From the cell containing the given text, extract its center point as [X, Y] coordinate. 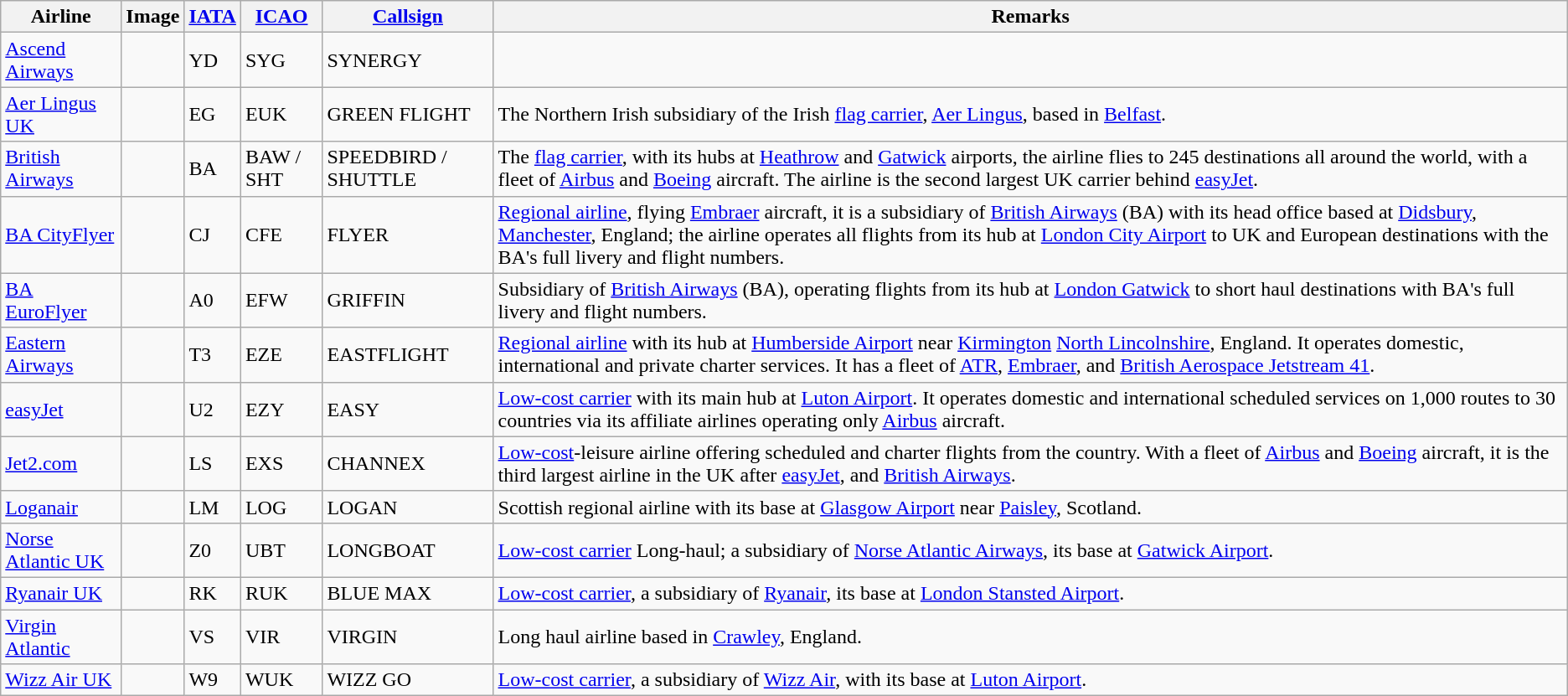
Scottish regional airline with its base at Glasgow Airport near Paisley, Scotland. [1030, 507]
LM [213, 507]
WUK [281, 680]
Virgin Atlantic [61, 637]
LOGAN [408, 507]
EZY [281, 409]
T3 [213, 355]
easyJet [61, 409]
LS [213, 464]
YD [213, 60]
EFW [281, 300]
EZE [281, 355]
FLYER [408, 235]
British Airways [61, 169]
Low-cost carrier Long-haul; a subsidiary of Norse Atlantic Airways, its base at Gatwick Airport. [1030, 549]
Low-cost carrier, a subsidiary of Ryanair, its base at London Stansted Airport. [1030, 593]
ICAO [281, 17]
WIZZ GO [408, 680]
W9 [213, 680]
CHANNEX [408, 464]
BAW / SHT [281, 169]
Remarks [1030, 17]
BLUE MAX [408, 593]
Norse Atlantic UK [61, 549]
VS [213, 637]
RUK [281, 593]
EG [213, 114]
Long haul airline based in Crawley, England. [1030, 637]
Wizz Air UK [61, 680]
Z0 [213, 549]
Ryanair UK [61, 593]
GREEN FLIGHT [408, 114]
U2 [213, 409]
EASY [408, 409]
VIRGIN [408, 637]
SYNERGY [408, 60]
BA EuroFlyer [61, 300]
Loganair [61, 507]
RK [213, 593]
GRIFFIN [408, 300]
Aer Lingus UK [61, 114]
LONGBOAT [408, 549]
SPEEDBIRD / SHUTTLE [408, 169]
SYG [281, 60]
CJ [213, 235]
Image [152, 17]
UBT [281, 549]
Ascend Airways [61, 60]
EUK [281, 114]
Low-cost carrier, a subsidiary of Wizz Air, with its base at Luton Airport. [1030, 680]
EASTFLIGHT [408, 355]
The Northern Irish subsidiary of the Irish flag carrier, Aer Lingus, based in Belfast. [1030, 114]
LOG [281, 507]
EXS [281, 464]
Callsign [408, 17]
CFE [281, 235]
VIR [281, 637]
BA [213, 169]
BA CityFlyer [61, 235]
Jet2.com [61, 464]
Airline [61, 17]
A0 [213, 300]
IATA [213, 17]
Eastern Airways [61, 355]
